Pinpoint the cell where the given text exists, returning its [X, Y] midpoint coordinate. 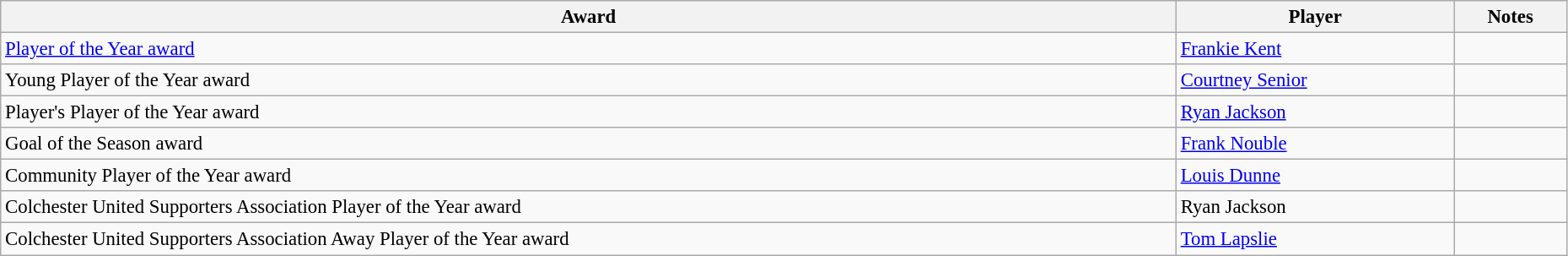
Courtney Senior [1314, 80]
Notes [1510, 17]
Colchester United Supporters Association Away Player of the Year award [589, 239]
Tom Lapslie [1314, 239]
Player [1314, 17]
Frank Nouble [1314, 144]
Community Player of the Year award [589, 176]
Colchester United Supporters Association Player of the Year award [589, 207]
Young Player of the Year award [589, 80]
Player's Player of the Year award [589, 112]
Award [589, 17]
Player of the Year award [589, 49]
Goal of the Season award [589, 144]
Frankie Kent [1314, 49]
Louis Dunne [1314, 176]
